Identify which cell holds the provided text, then report its [x, y] central coordinate. 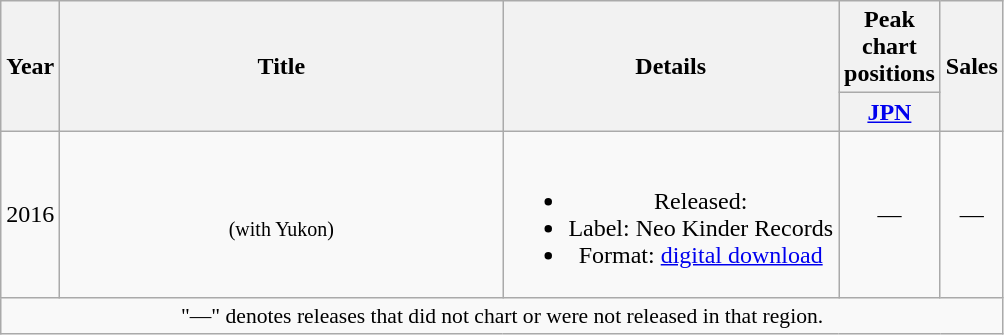
Sales [972, 66]
2016 [30, 214]
Year [30, 66]
Title [282, 66]
(with Yukon) [282, 214]
Released: Label: Neo Kinder RecordsFormat: digital download [671, 214]
"—" denotes releases that did not chart or were not released in that region. [502, 316]
Details [671, 66]
Peak chart positions [890, 47]
JPN [890, 112]
